Locate the cell with the specified text and output its [x, y] center coordinate. 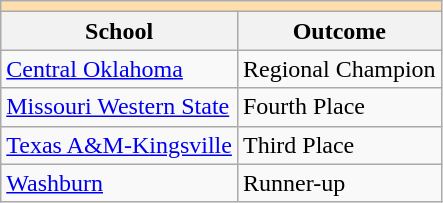
Texas A&M-Kingsville [120, 145]
Fourth Place [339, 107]
Runner-up [339, 183]
School [120, 31]
Missouri Western State [120, 107]
Outcome [339, 31]
Third Place [339, 145]
Regional Champion [339, 69]
Washburn [120, 183]
Central Oklahoma [120, 69]
